Output the (x, y) coordinate of the center of the cell containing the given text.  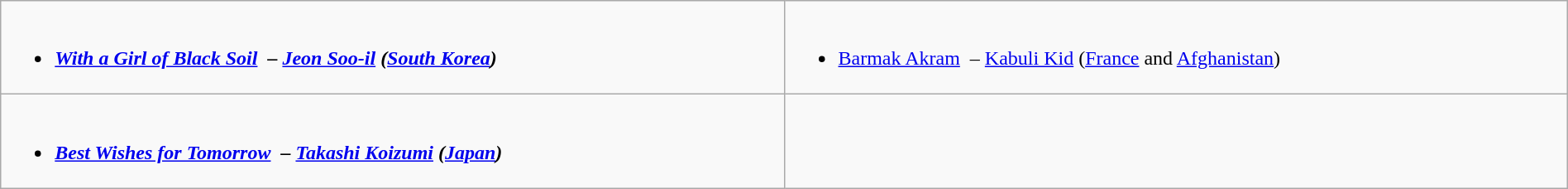
With a Girl of Black Soil – Jeon Soo-il (South Korea) (392, 48)
Best Wishes for Tomorrow – Takashi Koizumi (Japan) (392, 141)
Barmak Akram – Kabuli Kid (France and Afghanistan) (1176, 48)
